Provide the (X, Y) coordinate of the cell's center where the given text is located.  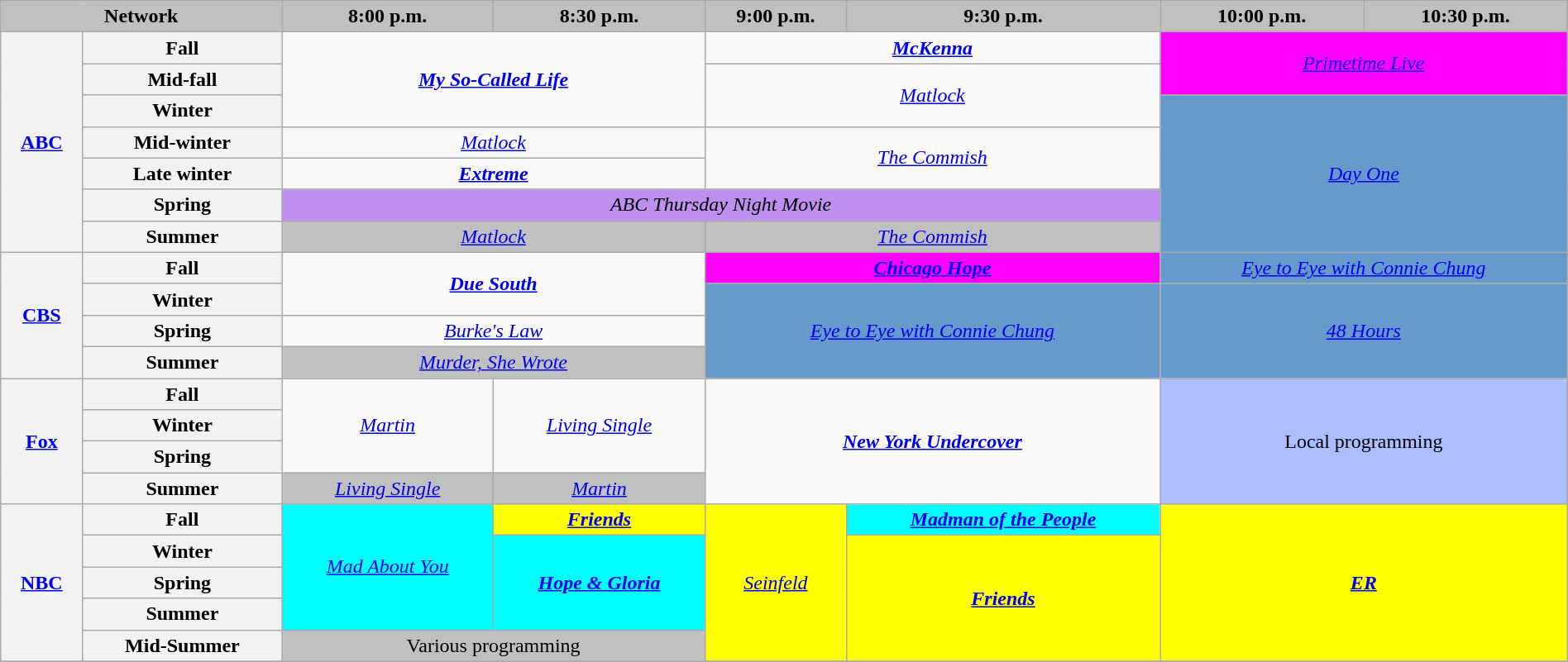
Mid-Summer (182, 645)
Madman of the People (1002, 520)
Local programming (1363, 441)
Seinfeld (776, 583)
Fox (41, 441)
Hope & Gloria (600, 583)
Primetime Live (1363, 64)
My So-Called Life (494, 79)
9:30 p.m. (1002, 17)
Chicago Hope (932, 268)
8:30 p.m. (600, 17)
Burke's Law (494, 331)
Mid-fall (182, 79)
NBC (41, 583)
ABC Thursday Night Movie (721, 205)
10:00 p.m. (1261, 17)
10:30 p.m. (1465, 17)
Various programming (494, 645)
ABC (41, 142)
Murder, She Wrote (494, 362)
Network (141, 17)
McKenna (932, 48)
Mad About You (388, 567)
Day One (1363, 174)
Mid-winter (182, 142)
Due South (494, 283)
CBS (41, 315)
48 Hours (1363, 331)
Late winter (182, 174)
Extreme (494, 174)
ER (1363, 583)
9:00 p.m. (776, 17)
8:00 p.m. (388, 17)
New York Undercover (932, 441)
